Find where the given text appears and provide that cell's center as (X, Y) coordinate. 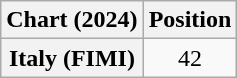
Italy (FIMI) (72, 58)
Position (190, 20)
42 (190, 58)
Chart (2024) (72, 20)
